Locate the cell with the specified text and output its (X, Y) center coordinate. 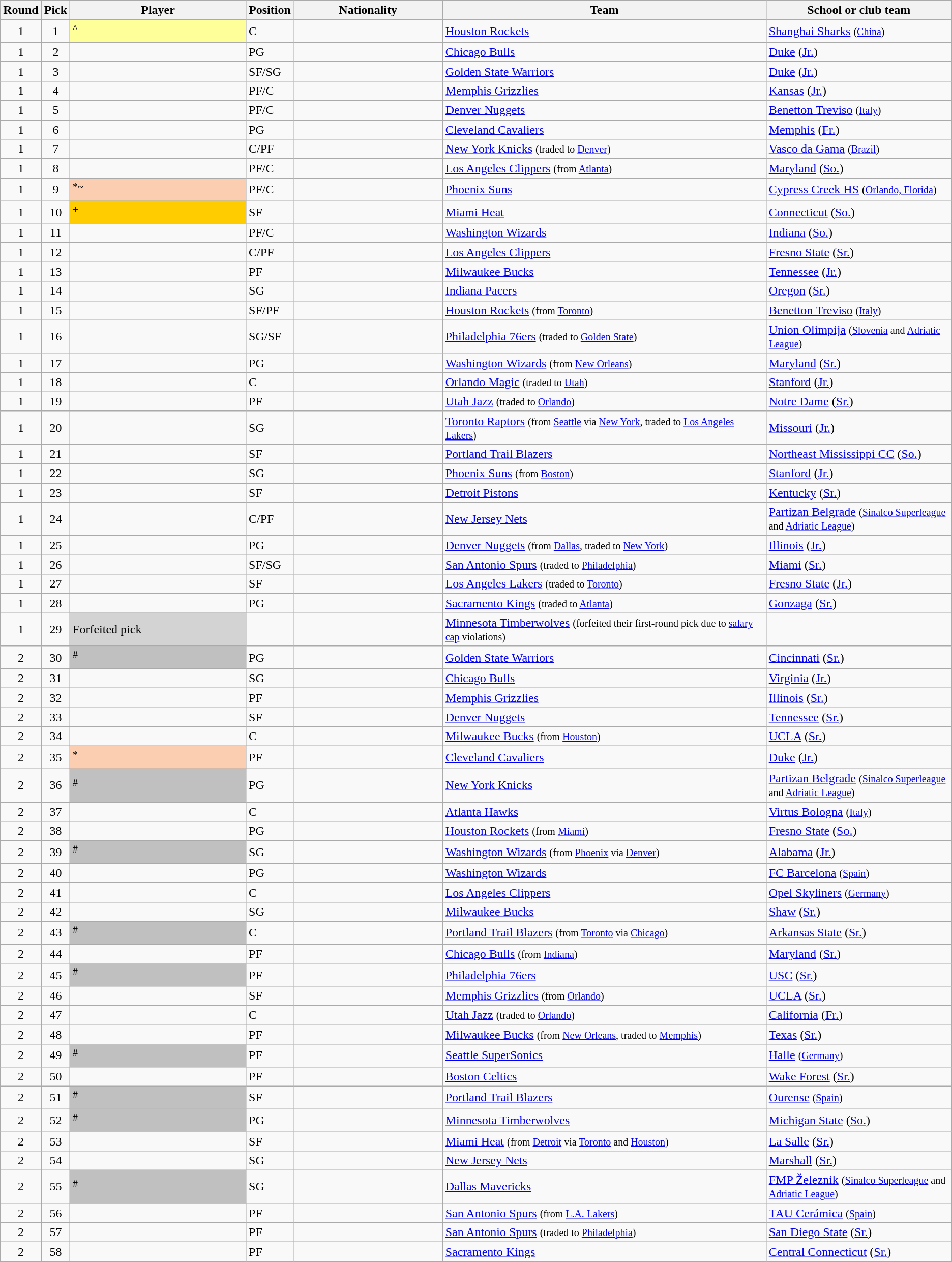
23 (55, 493)
Notre Dame (Sr.) (858, 401)
Forfeited pick (158, 630)
Memphis (Fr.) (858, 130)
Halle (Germany) (858, 1056)
Seattle SuperSonics (604, 1056)
17 (55, 363)
54 (55, 1161)
25 (55, 545)
16 (55, 337)
Phoenix Suns (604, 189)
San Diego State (Sr.) (858, 1232)
School or club team (858, 10)
38 (55, 831)
8 (55, 168)
Illinois (Jr.) (858, 545)
SF/PF (270, 310)
Dallas Mavericks (604, 1187)
26 (55, 565)
Gonzaga (Sr.) (858, 603)
Philadelphia 76ers (traded to Golden State) (604, 337)
46 (55, 996)
39 (55, 853)
Houston Rockets (604, 32)
14 (55, 291)
40 (55, 873)
20 (55, 427)
Texas (Sr.) (858, 1035)
Pick (55, 10)
Opel Skyliners (Germany) (858, 892)
Maryland (So.) (858, 168)
Virginia (Jr.) (858, 679)
Kansas (Jr.) (858, 91)
Atlanta Hawks (604, 812)
56 (55, 1213)
San Antonio Spurs (from L.A. Lakers) (604, 1213)
Vasco da Gama (Brazil) (858, 149)
Marshall (Sr.) (858, 1161)
Connecticut (So.) (858, 212)
New York Knicks (traded to Denver) (604, 149)
Michigan State (So.) (858, 1120)
9 (55, 189)
12 (55, 252)
California (Fr.) (858, 1015)
28 (55, 603)
Los Angeles Lakers (traded to Toronto) (604, 584)
24 (55, 519)
Miami Heat (from Detroit via Toronto and Houston) (604, 1141)
18 (55, 382)
^ (158, 32)
53 (55, 1141)
Houston Rockets (from Miami) (604, 831)
32 (55, 698)
44 (55, 954)
+ (158, 212)
Kentucky (Sr.) (858, 493)
Minnesota Timberwolves (604, 1120)
Shanghai Sharks (China) (858, 32)
19 (55, 401)
Northeast Mississippi CC (So.) (858, 454)
5 (55, 110)
Toronto Raptors (from Seattle via New York, traded to Los Angeles Lakers) (604, 427)
Washington Wizards (from Phoenix via Denver) (604, 853)
31 (55, 679)
Fresno State (Sr.) (858, 252)
* (158, 758)
Milwaukee Bucks (from Houston) (604, 737)
*~ (158, 189)
7 (55, 149)
Tennessee (Jr.) (858, 272)
Chicago Bulls (from Indiana) (604, 954)
TAU Cerámica (Spain) (858, 1213)
Detroit Pistons (604, 493)
SG/SF (270, 337)
55 (55, 1187)
Tennessee (Sr.) (858, 717)
4 (55, 91)
Alabama (Jr.) (858, 853)
3 (55, 71)
Orlando Magic (traded to Utah) (604, 382)
13 (55, 272)
Missouri (Jr.) (858, 427)
29 (55, 630)
Union Olimpija (Slovenia and Adriatic League) (858, 337)
USC (Sr.) (858, 975)
Indiana (So.) (858, 233)
42 (55, 912)
33 (55, 717)
Player (158, 10)
Fresno State (So.) (858, 831)
6 (55, 130)
Washington Wizards (from New Orleans) (604, 363)
48 (55, 1035)
Wake Forest (Sr.) (858, 1076)
Arkansas State (Sr.) (858, 933)
Indiana Pacers (604, 291)
11 (55, 233)
34 (55, 737)
Memphis Grizzlies (from Orlando) (604, 996)
Illinois (Sr.) (858, 698)
22 (55, 474)
Los Angeles Clippers (from Atlanta) (604, 168)
Boston Celtics (604, 1076)
Virtus Bologna (Italy) (858, 812)
Nationality (368, 10)
Minnesota Timberwolves (forfeited their first-round pick due to salary cap violations) (604, 630)
Sacramento Kings (traded to Atlanta) (604, 603)
35 (55, 758)
Miami Heat (604, 212)
58 (55, 1252)
FC Barcelona (Spain) (858, 873)
Portland Trail Blazers (from Toronto via Chicago) (604, 933)
47 (55, 1015)
49 (55, 1056)
Oregon (Sr.) (858, 291)
La Salle (Sr.) (858, 1141)
Shaw (Sr.) (858, 912)
45 (55, 975)
Milwaukee Bucks (from New Orleans, traded to Memphis) (604, 1035)
Central Connecticut (Sr.) (858, 1252)
10 (55, 212)
36 (55, 785)
Denver Nuggets (from Dallas, traded to New York) (604, 545)
43 (55, 933)
Cincinnati (Sr.) (858, 657)
30 (55, 657)
37 (55, 812)
15 (55, 310)
57 (55, 1232)
Sacramento Kings (604, 1252)
Philadelphia 76ers (604, 975)
27 (55, 584)
21 (55, 454)
Phoenix Suns (from Boston) (604, 474)
52 (55, 1120)
Team (604, 10)
Position (270, 10)
New York Knicks (604, 785)
Fresno State (Jr.) (858, 584)
Houston Rockets (from Toronto) (604, 310)
FMP Železnik (Sinalco Superleague and Adriatic League) (858, 1187)
Miami (Sr.) (858, 565)
Cypress Creek HS (Orlando, Florida) (858, 189)
50 (55, 1076)
Round (21, 10)
51 (55, 1098)
41 (55, 892)
Ourense (Spain) (858, 1098)
